Provide the (x, y) coordinate of the cell's center where the given text is located.  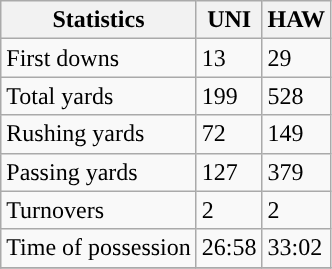
UNI (229, 20)
Rushing yards (99, 134)
199 (229, 96)
HAW (296, 20)
Statistics (99, 20)
13 (229, 58)
379 (296, 172)
Time of possession (99, 248)
29 (296, 58)
127 (229, 172)
Total yards (99, 96)
26:58 (229, 248)
72 (229, 134)
Passing yards (99, 172)
149 (296, 134)
First downs (99, 58)
Turnovers (99, 210)
528 (296, 96)
33:02 (296, 248)
